Detect which cell encompasses the target text, then output its [x, y] center coordinate. 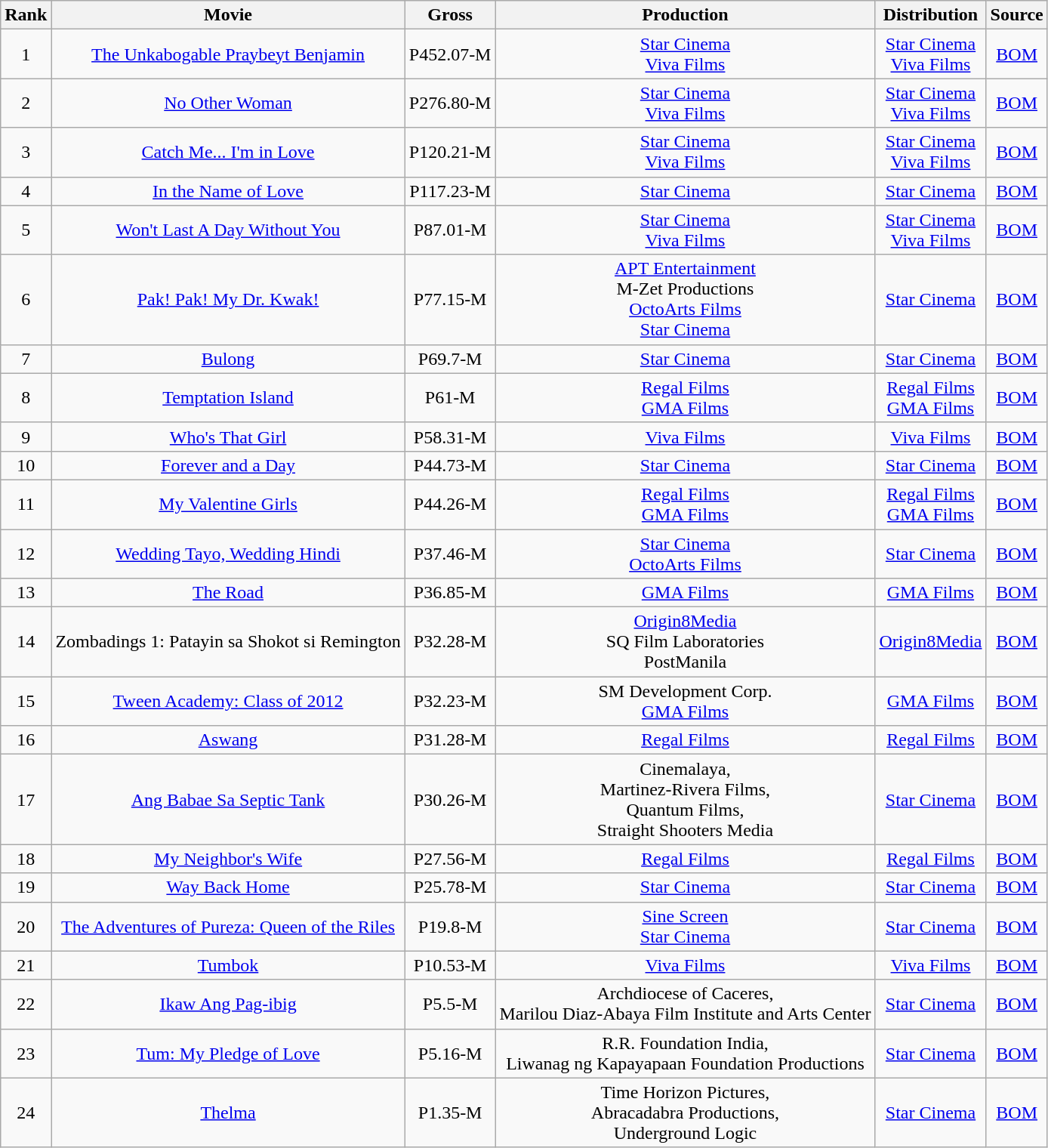
P120.21-M [450, 153]
Wedding Tayo, Wedding Hindi [228, 553]
5 [26, 230]
11 [26, 505]
Production [686, 15]
Gross [450, 15]
Ikaw Ang Pag-ibig [228, 1004]
23 [26, 1053]
Cinemalaya,Martinez-Rivera Films,Quantum Films,Straight Shooters Media [686, 799]
Time Horizon Pictures,Abracadabra Productions,Underground Logic [686, 1113]
13 [26, 593]
P32.28-M [450, 642]
8 [26, 397]
Movie [228, 15]
Zombadings 1: Patayin sa Shokot si Remington [228, 642]
My Valentine Girls [228, 505]
P5.5-M [450, 1004]
20 [26, 926]
P37.46-M [450, 553]
P69.7-M [450, 359]
15 [26, 701]
P36.85-M [450, 593]
No Other Woman [228, 103]
19 [26, 887]
P1.35-M [450, 1113]
Tween Academy: Class of 2012 [228, 701]
7 [26, 359]
Ang Babae Sa Septic Tank [228, 799]
Way Back Home [228, 887]
P19.8-M [450, 926]
21 [26, 965]
Who's That Girl [228, 437]
Archdiocese of Caceres,Marilou Diaz-Abaya Film Institute and Arts Center [686, 1004]
Thelma [228, 1113]
P58.31-M [450, 437]
Bulong [228, 359]
Pak! Pak! My Dr. Kwak! [228, 299]
The Unkabogable Praybeyt Benjamin [228, 54]
P77.15-M [450, 299]
Catch Me... I'm in Love [228, 153]
P31.28-M [450, 740]
P117.23-M [450, 191]
Origin8MediaSQ Film LaboratoriesPostManila [686, 642]
3 [26, 153]
In the Name of Love [228, 191]
R.R. Foundation India,Liwanag ng Kapayapaan Foundation Productions [686, 1053]
4 [26, 191]
Temptation Island [228, 397]
Origin8Media [930, 642]
16 [26, 740]
The Road [228, 593]
9 [26, 437]
P5.16-M [450, 1053]
22 [26, 1004]
18 [26, 859]
10 [26, 465]
APT EntertainmentM-Zet ProductionsOctoArts FilmsStar Cinema [686, 299]
12 [26, 553]
The Adventures of Pureza: Queen of the Riles [228, 926]
P61-M [450, 397]
1 [26, 54]
Sine ScreenStar Cinema [686, 926]
P452.07-M [450, 54]
Tum: My Pledge of Love [228, 1053]
My Neighbor's Wife [228, 859]
Won't Last A Day Without You [228, 230]
P276.80-M [450, 103]
Forever and a Day [228, 465]
Source [1016, 15]
Aswang [228, 740]
P27.56-M [450, 859]
P44.26-M [450, 505]
P44.73-M [450, 465]
6 [26, 299]
P30.26-M [450, 799]
P87.01-M [450, 230]
P10.53-M [450, 965]
Tumbok [228, 965]
14 [26, 642]
P32.23-M [450, 701]
SM Development Corp.GMA Films [686, 701]
Star CinemaOctoArts Films [686, 553]
17 [26, 799]
Distribution [930, 15]
P25.78-M [450, 887]
Rank [26, 15]
24 [26, 1113]
2 [26, 103]
